Detect which cell encompasses the target text, then output its [x, y] center coordinate. 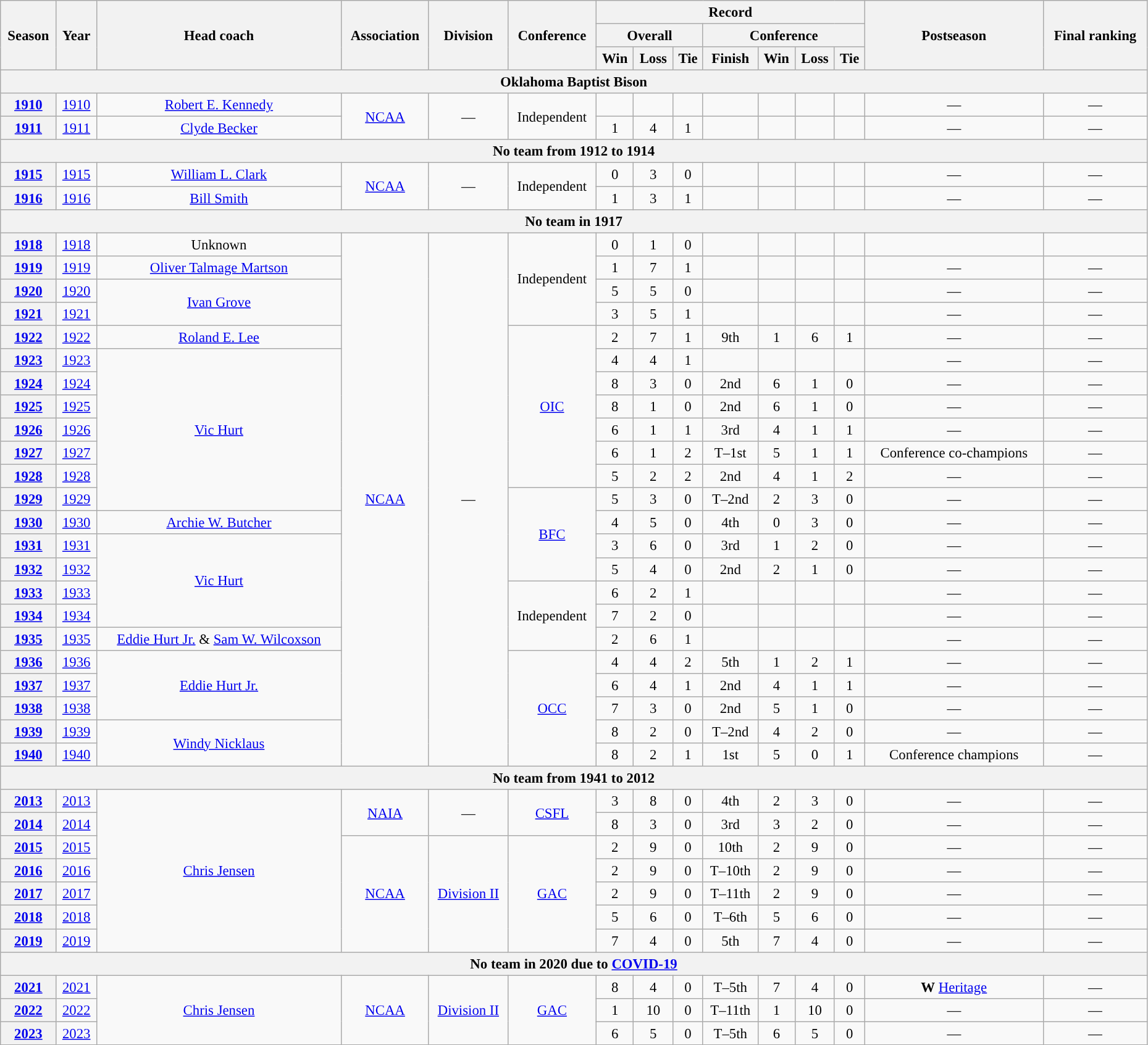
Head coach [219, 36]
W Heritage [954, 987]
Eddie Hurt Jr. & Sam W. Wilcoxson [219, 639]
Conference co-champions [954, 453]
Finish [730, 59]
Windy Nicklaus [219, 743]
9th [730, 337]
Ivan Grove [219, 302]
Division [468, 36]
1st [730, 755]
Roland E. Lee [219, 337]
No team in 2020 due to COVID-19 [574, 964]
BFC [552, 534]
Archie W. Butcher [219, 523]
Record [730, 12]
No team from 1941 to 2012 [574, 778]
T–10th [730, 871]
No team in 1917 [574, 221]
Postseason [954, 36]
OIC [552, 406]
Association [385, 36]
10th [730, 847]
Eddie Hurt Jr. [219, 685]
T–1st [730, 453]
Year [77, 36]
NAIA [385, 812]
No team from 1912 to 1914 [574, 151]
Oliver Talmage Martson [219, 267]
Bill Smith [219, 198]
CSFL [552, 812]
Conference champions [954, 755]
T–6th [730, 917]
Robert E. Kennedy [219, 105]
Season [28, 36]
Clyde Becker [219, 128]
Oklahoma Baptist Bison [574, 82]
William L. Clark [219, 175]
Final ranking [1096, 36]
Overall [650, 36]
OCC [552, 709]
Unknown [219, 244]
